Detect which cell encompasses the target text, then output its (x, y) center coordinate. 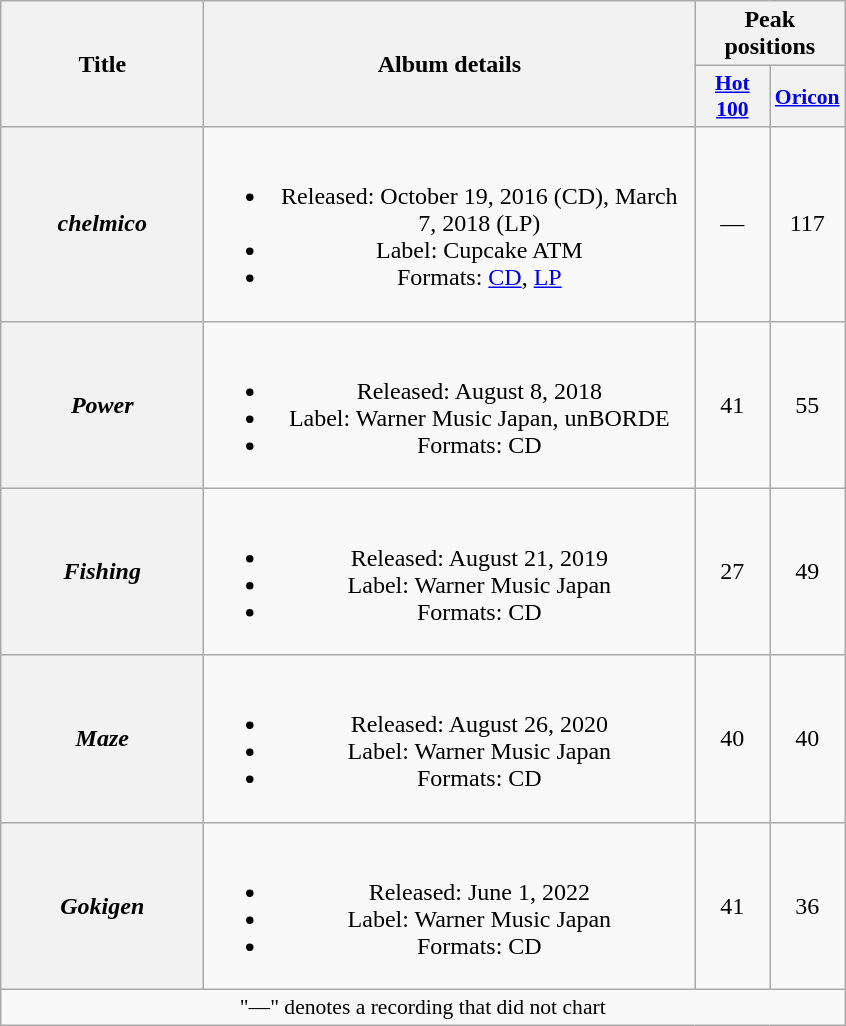
Fishing (102, 572)
Title (102, 64)
Released: June 1, 2022Label: Warner Music JapanFormats: CD (450, 906)
36 (808, 906)
Gokigen (102, 906)
Album details (450, 64)
Hot 100 (732, 96)
— (732, 224)
Released: August 8, 2018Label: Warner Music Japan, unBORDEFormats: CD (450, 404)
49 (808, 572)
Power (102, 404)
"—" denotes a recording that did not chart (423, 1007)
117 (808, 224)
Released: August 26, 2020Label: Warner Music JapanFormats: CD (450, 738)
Peak positions (770, 34)
Released: October 19, 2016 (CD), March 7, 2018 (LP)Label: Cupcake ATMFormats: CD, LP (450, 224)
Maze (102, 738)
55 (808, 404)
27 (732, 572)
chelmico (102, 224)
Released: August 21, 2019Label: Warner Music JapanFormats: CD (450, 572)
Oricon (808, 96)
